Identify which cell holds the provided text, then report its [x, y] central coordinate. 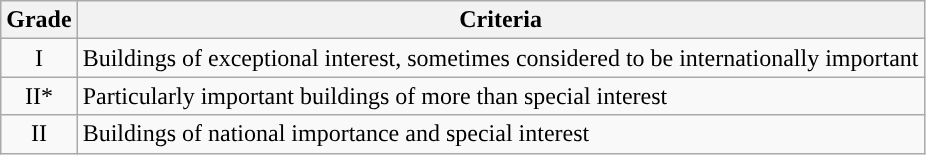
II* [39, 96]
Buildings of national importance and special interest [500, 134]
Buildings of exceptional interest, sometimes considered to be internationally important [500, 58]
Criteria [500, 20]
Particularly important buildings of more than special interest [500, 96]
Grade [39, 20]
II [39, 134]
I [39, 58]
